Extract the (X, Y) coordinate from the center of the cell holding the provided text.  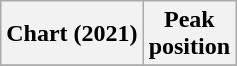
Chart (2021) (72, 34)
Peak position (189, 34)
